Scan for the cell matching the given text and deliver its [x, y] coordinate at center. 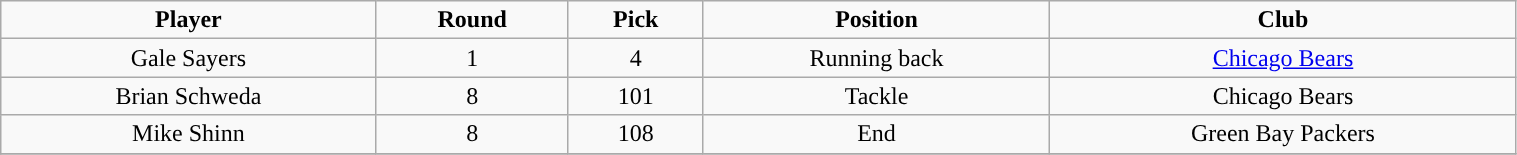
Round [472, 20]
Player [188, 20]
1 [472, 58]
Green Bay Packers [1283, 134]
Brian Schweda [188, 96]
Position [876, 20]
Gale Sayers [188, 58]
Tackle [876, 96]
4 [636, 58]
Pick [636, 20]
Running back [876, 58]
108 [636, 134]
Club [1283, 20]
Mike Shinn [188, 134]
End [876, 134]
101 [636, 96]
